Pinpoint the cell where the given text exists, returning its [X, Y] midpoint coordinate. 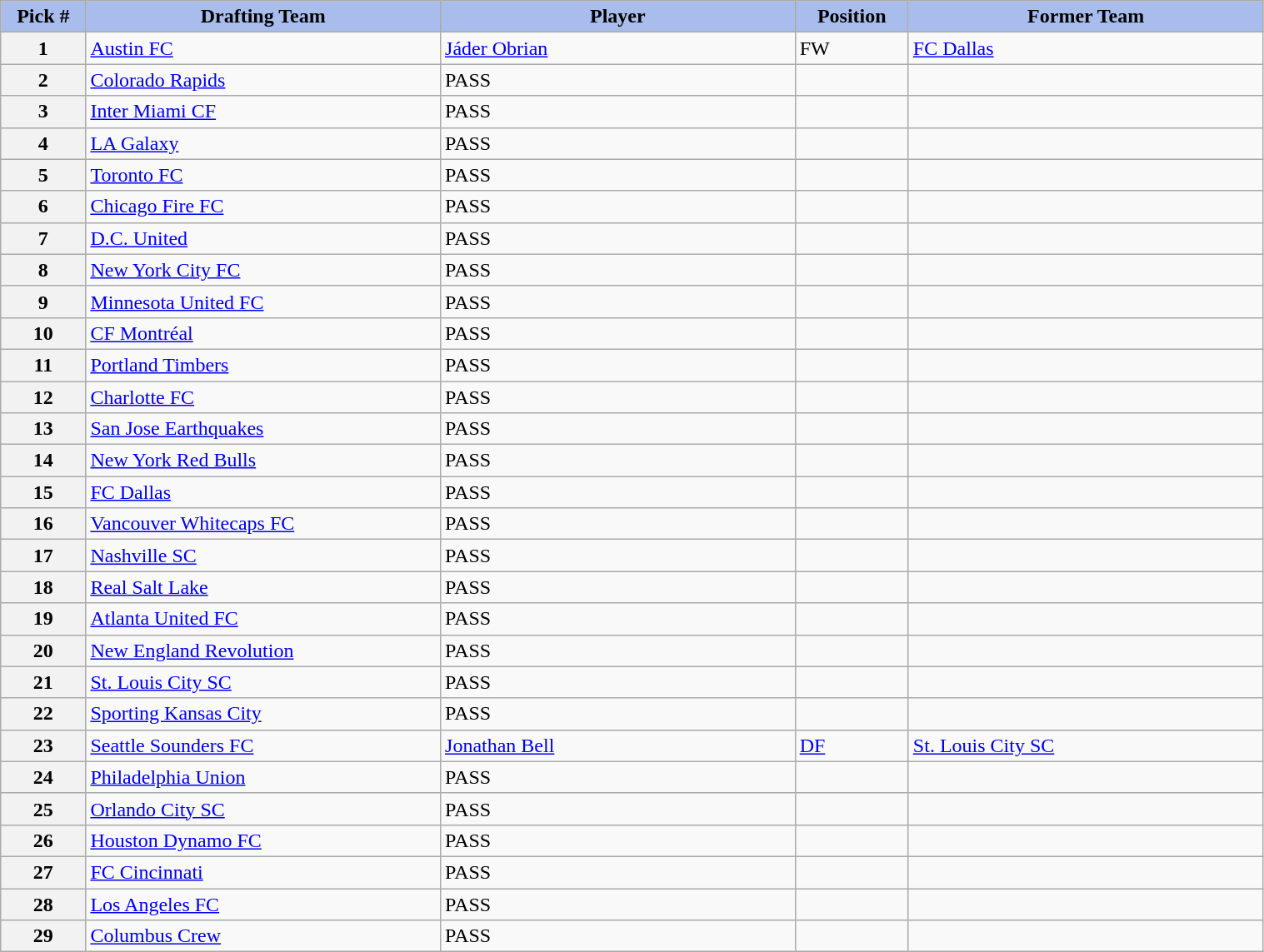
Jonathan Bell [618, 745]
17 [43, 556]
13 [43, 429]
3 [43, 112]
7 [43, 238]
23 [43, 745]
28 [43, 904]
16 [43, 524]
12 [43, 397]
Chicago Fire FC [263, 207]
Jáder Obrian [618, 48]
Position [852, 17]
5 [43, 175]
2 [43, 80]
9 [43, 302]
8 [43, 270]
Real Salt Lake [263, 587]
6 [43, 207]
Minnesota United FC [263, 302]
FC Cincinnati [263, 872]
26 [43, 840]
19 [43, 619]
Player [618, 17]
Philadelphia Union [263, 777]
Pick # [43, 17]
15 [43, 492]
New England Revolution [263, 650]
Vancouver Whitecaps FC [263, 524]
10 [43, 333]
Colorado Rapids [263, 80]
Former Team [1086, 17]
LA Galaxy [263, 143]
Portland Timbers [263, 365]
29 [43, 936]
D.C. United [263, 238]
FW [852, 48]
4 [43, 143]
Charlotte FC [263, 397]
CF Montréal [263, 333]
Sporting Kansas City [263, 714]
1 [43, 48]
27 [43, 872]
Nashville SC [263, 556]
25 [43, 809]
New York City FC [263, 270]
Inter Miami CF [263, 112]
20 [43, 650]
Columbus Crew [263, 936]
11 [43, 365]
Seattle Sounders FC [263, 745]
Houston Dynamo FC [263, 840]
Orlando City SC [263, 809]
21 [43, 682]
14 [43, 461]
24 [43, 777]
Austin FC [263, 48]
Drafting Team [263, 17]
New York Red Bulls [263, 461]
Toronto FC [263, 175]
18 [43, 587]
DF [852, 745]
22 [43, 714]
Atlanta United FC [263, 619]
Los Angeles FC [263, 904]
San Jose Earthquakes [263, 429]
